Scan for the cell matching the given text and deliver its (x, y) coordinate at center. 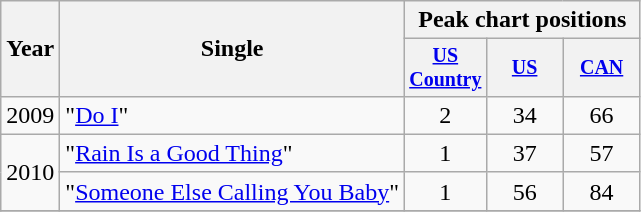
US (524, 68)
US Country (445, 68)
"Do I" (232, 115)
66 (602, 115)
37 (524, 153)
Single (232, 49)
2 (445, 115)
2010 (30, 172)
2009 (30, 115)
57 (602, 153)
"Rain Is a Good Thing" (232, 153)
Year (30, 49)
56 (524, 191)
"Someone Else Calling You Baby" (232, 191)
34 (524, 115)
CAN (602, 68)
Peak chart positions (522, 20)
84 (602, 191)
